Find where the given text appears and provide that cell's center as (x, y) coordinate. 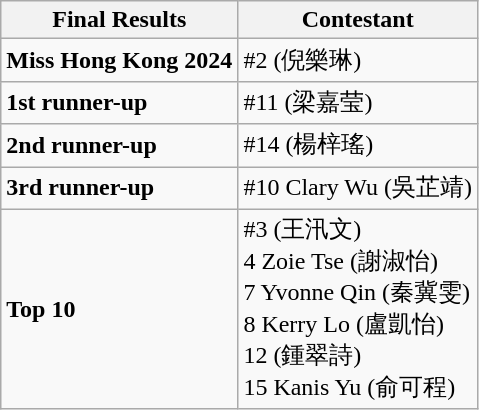
#11 (梁嘉莹) (358, 102)
Contestant (358, 20)
#2 (倪樂琳) (358, 60)
3rd runner-up (120, 188)
1st runner-up (120, 102)
#3 (王汛文)4 Zoie Tse (謝淑怡)7 Yvonne Qin (秦冀雯)8 Kerry Lo (盧凱怡)12 (鍾翠詩)15 Kanis Yu (俞可程) (358, 309)
Top 10 (120, 309)
Final Results (120, 20)
2nd runner-up (120, 146)
Miss Hong Kong 2024 (120, 60)
#10 Clary Wu (吳芷靖) (358, 188)
#14 (楊梓瑤) (358, 146)
